Search for the cell housing the specified text and yield its (X, Y) center coordinate. 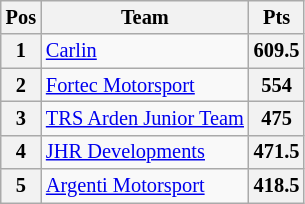
Pts (277, 17)
Carlin (145, 51)
Fortec Motorsport (145, 85)
3 (21, 118)
471.5 (277, 152)
554 (277, 85)
418.5 (277, 186)
5 (21, 186)
1 (21, 51)
4 (21, 152)
Team (145, 17)
JHR Developments (145, 152)
Argenti Motorsport (145, 186)
Pos (21, 17)
2 (21, 85)
TRS Arden Junior Team (145, 118)
609.5 (277, 51)
475 (277, 118)
